Detect which cell encompasses the target text, then output its (x, y) center coordinate. 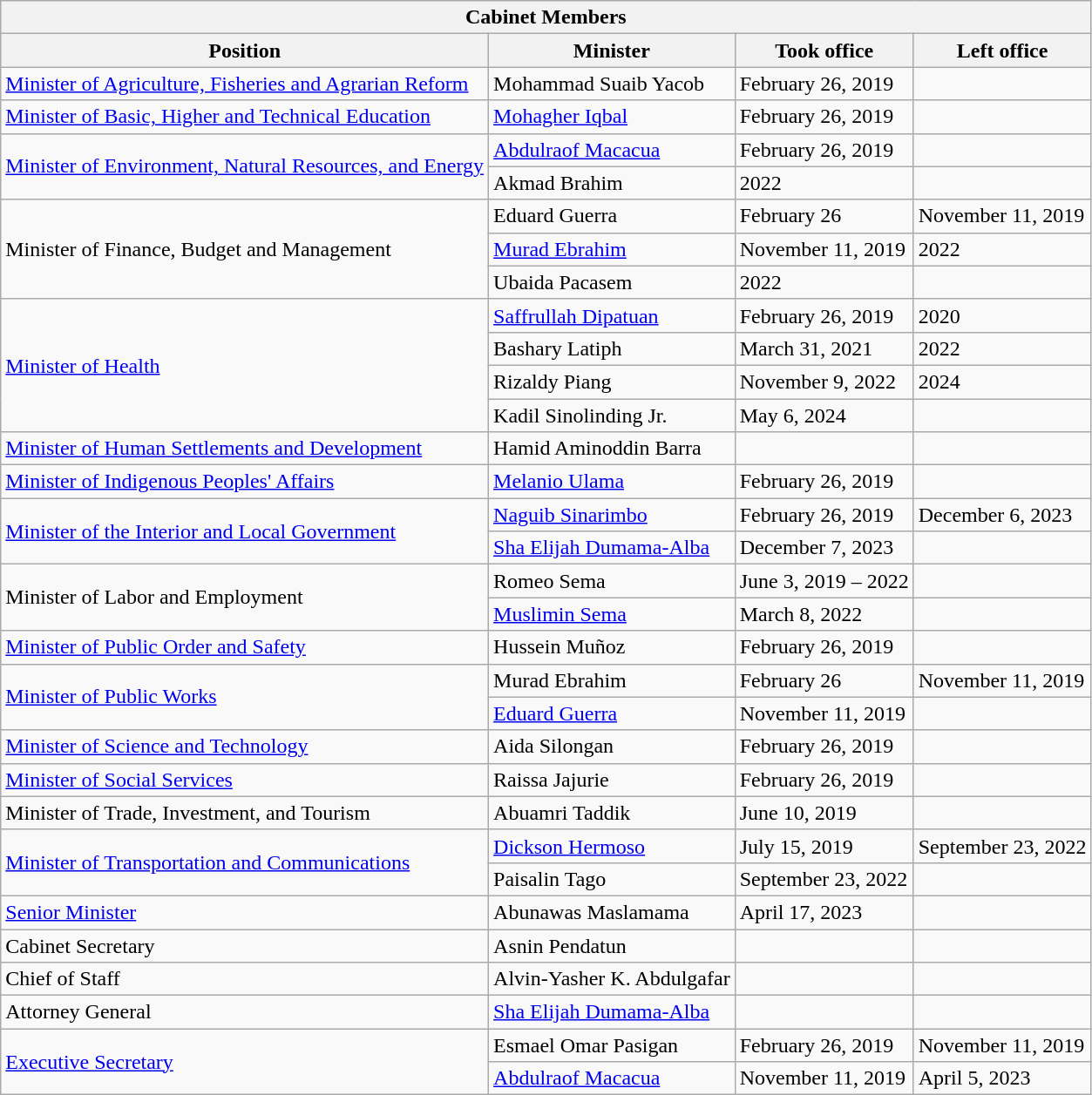
November 9, 2022 (824, 382)
Minister of Transportation and Communications (245, 862)
Romeo Sema (612, 581)
Attorney General (245, 1012)
Abunawas Maslamama (612, 912)
Aida Silongan (612, 747)
Senior Minister (245, 912)
Minister of Science and Technology (245, 747)
Bashary Latiph (612, 348)
Ubaida Pacasem (612, 282)
Raissa Jajurie (612, 780)
Minister of Indigenous Peoples' Affairs (245, 482)
Minister of Public Order and Safety (245, 647)
Cabinet Secretary (245, 945)
Minister of Social Services (245, 780)
Minister of Agriculture, Fisheries and Agrarian Reform (245, 84)
Minister of Public Works (245, 697)
Saffrullah Dipatuan (612, 315)
Paisalin Tago (612, 879)
Kadil Sinolinding Jr. (612, 416)
May 6, 2024 (824, 416)
Esmael Omar Pasigan (612, 1045)
Left office (1002, 51)
June 10, 2019 (824, 813)
Muslimin Sema (612, 614)
Position (245, 51)
Minister of Basic, Higher and Technical Education (245, 117)
December 7, 2023 (824, 548)
2024 (1002, 382)
Cabinet Members (546, 17)
Mohammad Suaib Yacob (612, 84)
July 15, 2019 (824, 846)
2020 (1002, 315)
Minister of Health (245, 365)
Hamid Aminoddin Barra (612, 449)
Minister of Human Settlements and Development (245, 449)
December 6, 2023 (1002, 515)
Mohagher Iqbal (612, 117)
Minister of Environment, Natural Resources, and Energy (245, 166)
Chief of Staff (245, 979)
April 5, 2023 (1002, 1078)
March 31, 2021 (824, 348)
March 8, 2022 (824, 614)
Abuamri Taddik (612, 813)
Asnin Pendatun (612, 945)
June 3, 2019 – 2022 (824, 581)
Minister of Trade, Investment, and Tourism (245, 813)
Took office (824, 51)
Alvin-Yasher K. Abdulgafar (612, 979)
Rizaldy Piang (612, 382)
Melanio Ulama (612, 482)
Minister of Finance, Budget and Management (245, 249)
Minister (612, 51)
Dickson Hermoso (612, 846)
Executive Secretary (245, 1062)
Minister of the Interior and Local Government (245, 531)
Akmad Brahim (612, 183)
Minister of Labor and Employment (245, 598)
Naguib Sinarimbo (612, 515)
Hussein Muñoz (612, 647)
April 17, 2023 (824, 912)
